Return [x, y] of the center of cell containing provided text 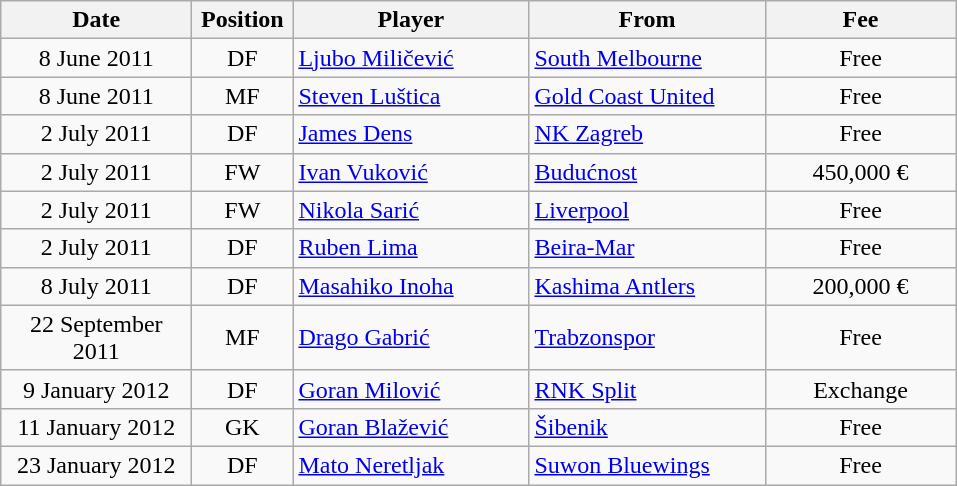
Ljubo Miličević [411, 58]
NK Zagreb [647, 134]
James Dens [411, 134]
Gold Coast United [647, 96]
Masahiko Inoha [411, 286]
Trabzonspor [647, 338]
Budućnost [647, 172]
South Melbourne [647, 58]
Date [96, 20]
Beira-Mar [647, 248]
8 July 2011 [96, 286]
RNK Split [647, 389]
200,000 € [860, 286]
Kashima Antlers [647, 286]
Mato Neretljak [411, 465]
22 September 2011 [96, 338]
Fee [860, 20]
Steven Luštica [411, 96]
Šibenik [647, 427]
From [647, 20]
Player [411, 20]
11 January 2012 [96, 427]
Ruben Lima [411, 248]
Exchange [860, 389]
Drago Gabrić [411, 338]
Nikola Sarić [411, 210]
GK [242, 427]
Goran Milović [411, 389]
Goran Blažević [411, 427]
Liverpool [647, 210]
450,000 € [860, 172]
Suwon Bluewings [647, 465]
Ivan Vuković [411, 172]
23 January 2012 [96, 465]
9 January 2012 [96, 389]
Position [242, 20]
